Search for the cell housing the specified text and yield its (X, Y) center coordinate. 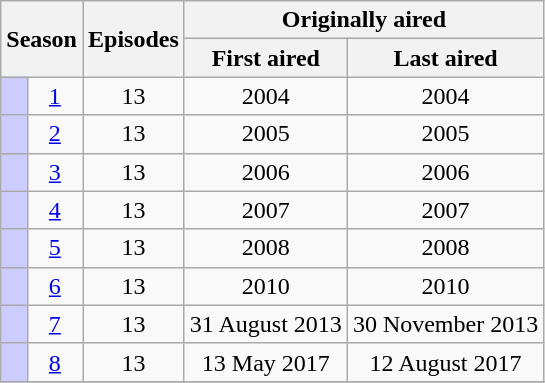
Last aired (445, 58)
13 May 2017 (266, 362)
First aired (266, 58)
6 (54, 286)
4 (54, 210)
5 (54, 248)
1 (54, 96)
Originally aired (364, 20)
Season (42, 39)
2 (54, 134)
12 August 2017 (445, 362)
3 (54, 172)
30 November 2013 (445, 324)
7 (54, 324)
8 (54, 362)
31 August 2013 (266, 324)
Episodes (133, 39)
